Pinpoint the cell where the given text exists, returning its [X, Y] midpoint coordinate. 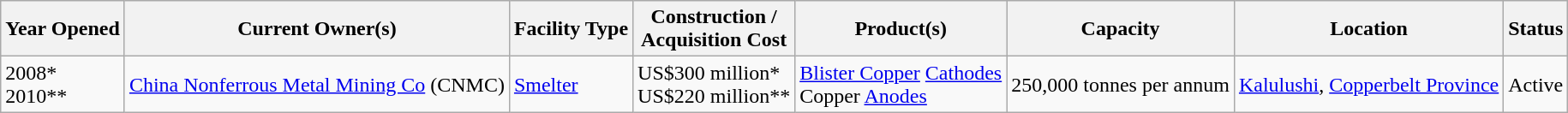
2008*2010** [63, 84]
Location [1368, 29]
China Nonferrous Metal Mining Co (CNMC) [317, 84]
Year Opened [63, 29]
US$300 million*US$220 million** [715, 84]
Status [1535, 29]
Facility Type [571, 29]
Capacity [1121, 29]
Product(s) [901, 29]
Smelter [571, 84]
250,000 tonnes per annum [1121, 84]
Current Owner(s) [317, 29]
Blister Copper CathodesCopper Anodes [901, 84]
Construction /Acquisition Cost [715, 29]
Kalulushi, Copperbelt Province [1368, 84]
Active [1535, 84]
